Extract the (x, y) coordinate from the center of the cell holding the provided text.  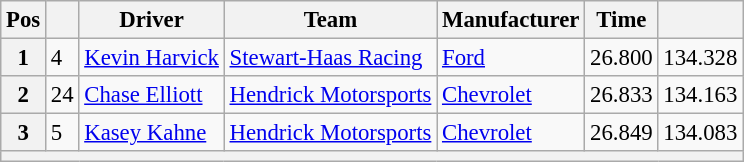
26.849 (622, 133)
Team (330, 20)
3 (24, 133)
Time (622, 20)
5 (62, 133)
134.328 (700, 58)
Kasey Kahne (152, 133)
134.083 (700, 133)
2 (24, 95)
26.833 (622, 95)
Kevin Harvick (152, 58)
Driver (152, 20)
Ford (511, 58)
4 (62, 58)
Stewart-Haas Racing (330, 58)
1 (24, 58)
Manufacturer (511, 20)
Pos (24, 20)
134.163 (700, 95)
26.800 (622, 58)
24 (62, 95)
Chase Elliott (152, 95)
